For the text-containing cell, return its midpoint in (x, y) coordinate format. 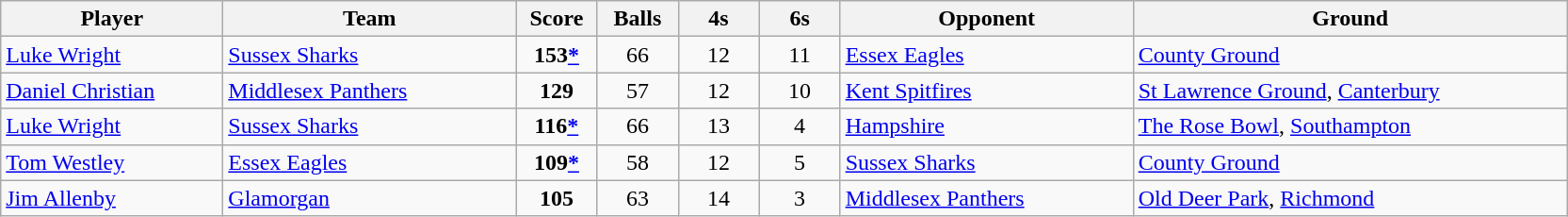
13 (719, 126)
Jim Allenby (112, 198)
Player (112, 19)
63 (638, 198)
Opponent (987, 19)
5 (800, 162)
129 (557, 91)
Tom Westley (112, 162)
109* (557, 162)
Daniel Christian (112, 91)
57 (638, 91)
4s (719, 19)
4 (800, 126)
6s (800, 19)
153* (557, 55)
Ground (1350, 19)
14 (719, 198)
10 (800, 91)
Old Deer Park, Richmond (1350, 198)
58 (638, 162)
11 (800, 55)
Kent Spitfires (987, 91)
Team (369, 19)
Balls (638, 19)
Score (557, 19)
Glamorgan (369, 198)
105 (557, 198)
3 (800, 198)
Hampshire (987, 126)
St Lawrence Ground, Canterbury (1350, 91)
116* (557, 126)
The Rose Bowl, Southampton (1350, 126)
